Output the [X, Y] coordinate of the center of the cell containing the given text.  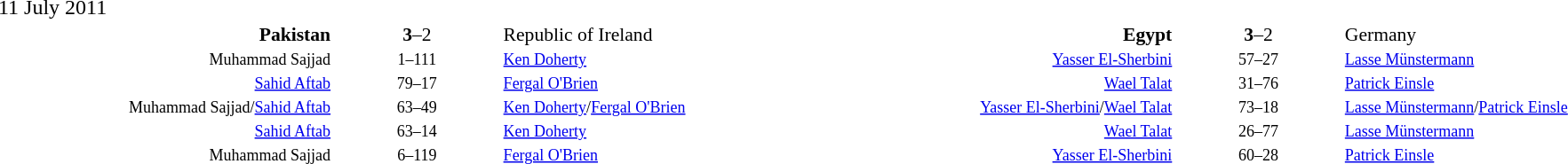
Republic of Ireland [670, 34]
Yasser El-Sherbini [1006, 59]
63–49 [418, 107]
Ken Doherty/Fergal O'Brien [670, 107]
1–111 [418, 59]
57–27 [1258, 59]
63–14 [418, 132]
79–17 [418, 84]
26–77 [1258, 132]
73–18 [1258, 107]
Yasser El-Sherbini/Wael Talat [1006, 107]
Fergal O'Brien [670, 84]
Egypt [1006, 34]
31–76 [1258, 84]
